Identify which cell holds the provided text, then report its [X, Y] central coordinate. 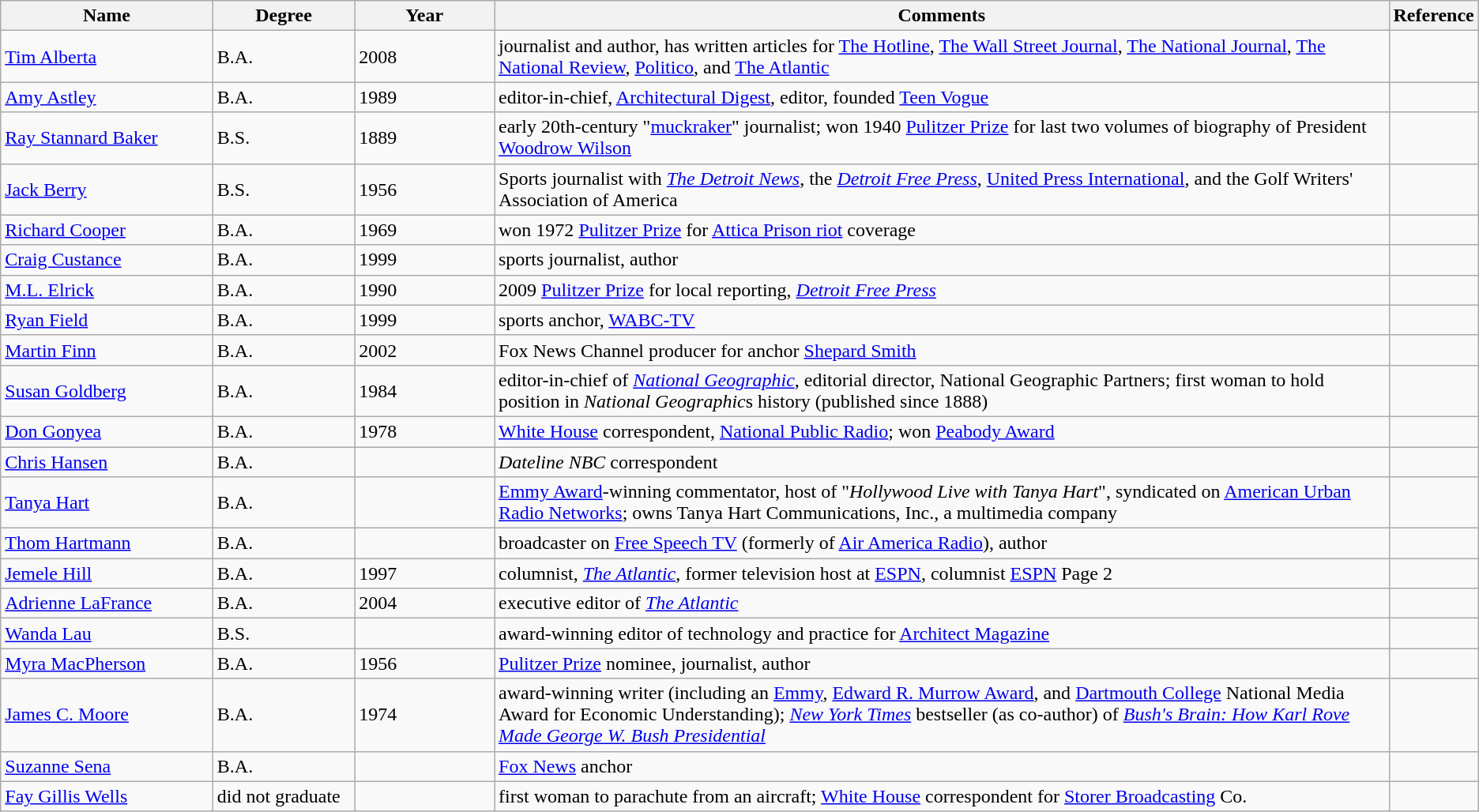
2002 [425, 350]
Dateline NBC correspondent [942, 462]
Comments [942, 16]
Don Gonyea [107, 431]
early 20th-century "muckraker" journalist; won 1940 Pulitzer Prize for last two volumes of biography of President Woodrow Wilson [942, 137]
executive editor of The Atlantic [942, 603]
M.L. Elrick [107, 290]
Ray Stannard Baker [107, 137]
Suzanne Sena [107, 766]
sports anchor, WABC-TV [942, 320]
Craig Custance [107, 260]
1984 [425, 390]
White House correspondent, National Public Radio; won Peabody Award [942, 431]
Wanda Lau [107, 633]
Pulitzer Prize nominee, journalist, author [942, 664]
Amy Astley [107, 97]
2008 [425, 57]
1978 [425, 431]
Ryan Field [107, 320]
2004 [425, 603]
Chris Hansen [107, 462]
Tanya Hart [107, 502]
Thom Hartmann [107, 543]
Sports journalist with The Detroit News, the Detroit Free Press, United Press International, and the Golf Writers' Association of America [942, 190]
sports journalist, author [942, 260]
won 1972 Pulitzer Prize for Attica Prison riot coverage [942, 230]
1889 [425, 137]
Jack Berry [107, 190]
1997 [425, 573]
Susan Goldberg [107, 390]
columnist, The Atlantic, former television host at ESPN, columnist ESPN Page 2 [942, 573]
editor-in-chief, Architectural Digest, editor, founded Teen Vogue [942, 97]
1974 [425, 715]
Tim Alberta [107, 57]
Richard Cooper [107, 230]
broadcaster on Free Speech TV (formerly of Air America Radio), author [942, 543]
did not graduate [284, 796]
award-winning editor of technology and practice for Architect Magazine [942, 633]
Adrienne LaFrance [107, 603]
Name [107, 16]
Myra MacPherson [107, 664]
Fox News anchor [942, 766]
James C. Moore [107, 715]
2009 Pulitzer Prize for local reporting, Detroit Free Press [942, 290]
Degree [284, 16]
Year [425, 16]
1990 [425, 290]
Reference [1433, 16]
1989 [425, 97]
1969 [425, 230]
Jemele Hill [107, 573]
first woman to parachute from an aircraft; White House correspondent for Storer Broadcasting Co. [942, 796]
Fox News Channel producer for anchor Shepard Smith [942, 350]
Fay Gillis Wells [107, 796]
Martin Finn [107, 350]
